Extract the (X, Y) coordinate from the center of the cell holding the provided text.  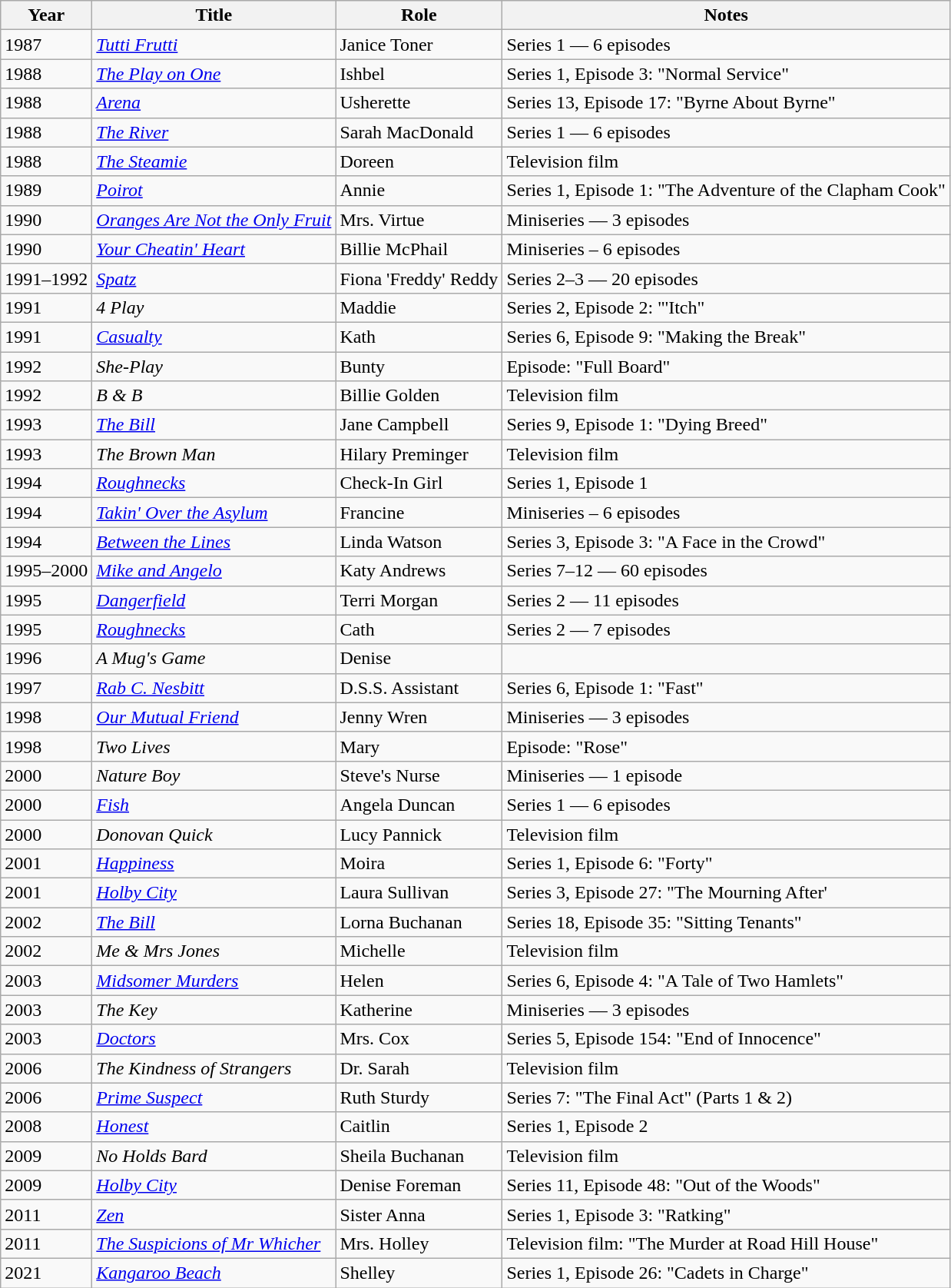
Sarah MacDonald (419, 132)
Poirot (214, 191)
4 Play (214, 307)
Linda Watson (419, 542)
Sheila Buchanan (419, 1156)
Bunty (419, 367)
Series 5, Episode 154: "End of Innocence" (727, 1039)
Between the Lines (214, 542)
Jane Campbell (419, 425)
Check-In Girl (419, 483)
Denise Foreman (419, 1185)
Our Mutual Friend (214, 717)
Sister Anna (419, 1214)
Series 6, Episode 4: "A Tale of Two Hamlets" (727, 981)
2021 (46, 1273)
Denise (419, 659)
The Play on One (214, 74)
Moira (419, 864)
Role (419, 15)
Series 1, Episode 3: "Ratking" (727, 1214)
Midsomer Murders (214, 981)
The Key (214, 1010)
1987 (46, 45)
Casualty (214, 337)
Mrs. Holley (419, 1243)
Your Cheatin' Heart (214, 249)
Lorna Buchanan (419, 922)
Doreen (419, 161)
Ishbel (419, 74)
Two Lives (214, 746)
Tutti Frutti (214, 45)
Honest (214, 1127)
Lucy Pannick (419, 834)
The Steamie (214, 161)
Television film: "The Murder at Road Hill House" (727, 1243)
Dr. Sarah (419, 1068)
Hilary Preminger (419, 454)
Janice Toner (419, 45)
Series 7–12 — 60 episodes (727, 571)
Katy Andrews (419, 571)
Rab C. Nesbitt (214, 688)
Fish (214, 805)
Donovan Quick (214, 834)
No Holds Bard (214, 1156)
Francine (419, 513)
Kath (419, 337)
Series 7: "The Final Act" (Parts 1 & 2) (727, 1097)
Takin' Over the Asylum (214, 513)
Mrs. Virtue (419, 220)
Mrs. Cox (419, 1039)
Cath (419, 629)
Prime Suspect (214, 1097)
Series 1, Episode 6: "Forty" (727, 864)
Mary (419, 746)
Me & Mrs Jones (214, 951)
D.S.S. Assistant (419, 688)
Angela Duncan (419, 805)
Caitlin (419, 1127)
1997 (46, 688)
Miniseries — 1 episode (727, 775)
Series 1, Episode 1: "The Adventure of the Clapham Cook" (727, 191)
Series 2–3 — 20 episodes (727, 278)
Terri Morgan (419, 600)
2008 (46, 1127)
Doctors (214, 1039)
1989 (46, 191)
Series 1, Episode 1 (727, 483)
Series 6, Episode 9: "Making the Break" (727, 337)
Episode: "Rose" (727, 746)
Series 3, Episode 3: "A Face in the Crowd" (727, 542)
Billie McPhail (419, 249)
Helen (419, 981)
Series 1, Episode 3: "Normal Service" (727, 74)
Series 11, Episode 48: "Out of the Woods" (727, 1185)
Episode: "Full Board" (727, 367)
Oranges Are Not the Only Fruit (214, 220)
Series 18, Episode 35: "Sitting Tenants" (727, 922)
Zen (214, 1214)
1996 (46, 659)
1995–2000 (46, 571)
Usherette (419, 103)
The River (214, 132)
Steve's Nurse (419, 775)
Series 2, Episode 2: "'Itch" (727, 307)
Spatz (214, 278)
Happiness (214, 864)
Annie (419, 191)
A Mug's Game (214, 659)
She-Play (214, 367)
Billie Golden (419, 396)
The Brown Man (214, 454)
B & B (214, 396)
Series 1, Episode 26: "Cadets in Charge" (727, 1273)
Mike and Angelo (214, 571)
Series 6, Episode 1: "Fast" (727, 688)
Arena (214, 103)
Series 9, Episode 1: "Dying Breed" (727, 425)
Laura Sullivan (419, 893)
Jenny Wren (419, 717)
Series 3, Episode 27: "The Mourning After' (727, 893)
Nature Boy (214, 775)
Series 1, Episode 2 (727, 1127)
Katherine (419, 1010)
The Kindness of Strangers (214, 1068)
Series 2 — 11 episodes (727, 600)
Dangerfield (214, 600)
Series 13, Episode 17: "Byrne About Byrne" (727, 103)
Kangaroo Beach (214, 1273)
Series 2 — 7 episodes (727, 629)
The Suspicions of Mr Whicher (214, 1243)
Ruth Sturdy (419, 1097)
1991–1992 (46, 278)
Shelley (419, 1273)
Year (46, 15)
Notes (727, 15)
Maddie (419, 307)
Title (214, 15)
Michelle (419, 951)
Fiona 'Freddy' Reddy (419, 278)
